Capture the cell that displays the provided text and extract its [X, Y] central coordinate. 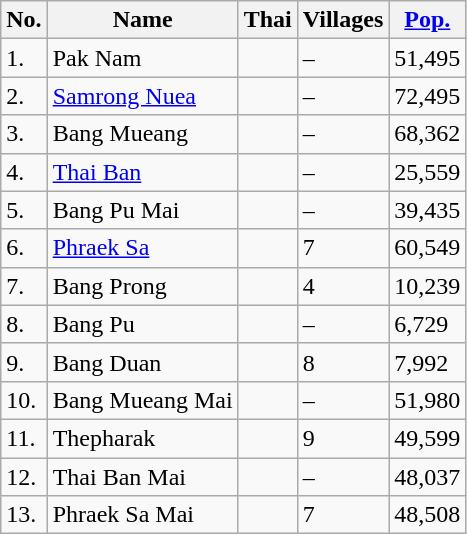
2. [24, 96]
Bang Mueang [142, 134]
No. [24, 20]
12. [24, 477]
Pak Nam [142, 58]
Phraek Sa [142, 248]
Name [142, 20]
68,362 [428, 134]
48,037 [428, 477]
Bang Pu Mai [142, 210]
Bang Prong [142, 286]
60,549 [428, 248]
13. [24, 515]
72,495 [428, 96]
Thai [268, 20]
39,435 [428, 210]
48,508 [428, 515]
51,980 [428, 400]
Thepharak [142, 438]
Bang Pu [142, 324]
4 [343, 286]
Pop. [428, 20]
6. [24, 248]
3. [24, 134]
Villages [343, 20]
10,239 [428, 286]
49,599 [428, 438]
Thai Ban Mai [142, 477]
9 [343, 438]
Phraek Sa Mai [142, 515]
51,495 [428, 58]
Samrong Nuea [142, 96]
8. [24, 324]
25,559 [428, 172]
6,729 [428, 324]
9. [24, 362]
11. [24, 438]
Bang Duan [142, 362]
7,992 [428, 362]
5. [24, 210]
Bang Mueang Mai [142, 400]
Thai Ban [142, 172]
1. [24, 58]
10. [24, 400]
7. [24, 286]
4. [24, 172]
8 [343, 362]
